Pinpoint the cell where the given text exists, returning its (x, y) midpoint coordinate. 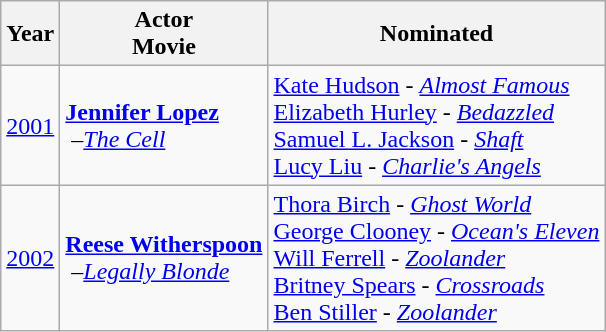
Thora Birch - Ghost World George Clooney - Ocean's Eleven Will Ferrell - Zoolander Britney Spears - Crossroads Ben Stiller - Zoolander (436, 258)
Kate Hudson - Almost Famous Elizabeth Hurley - Bedazzled Samuel L. Jackson - Shaft Lucy Liu - Charlie's Angels (436, 126)
Year (30, 34)
Reese Witherspoon –Legally Blonde (164, 258)
Actor Movie (164, 34)
2002 (30, 258)
Nominated (436, 34)
Jennifer Lopez –The Cell (164, 126)
2001 (30, 126)
